Determine the (x, y) coordinate at the center of the cell enclosing the given text.  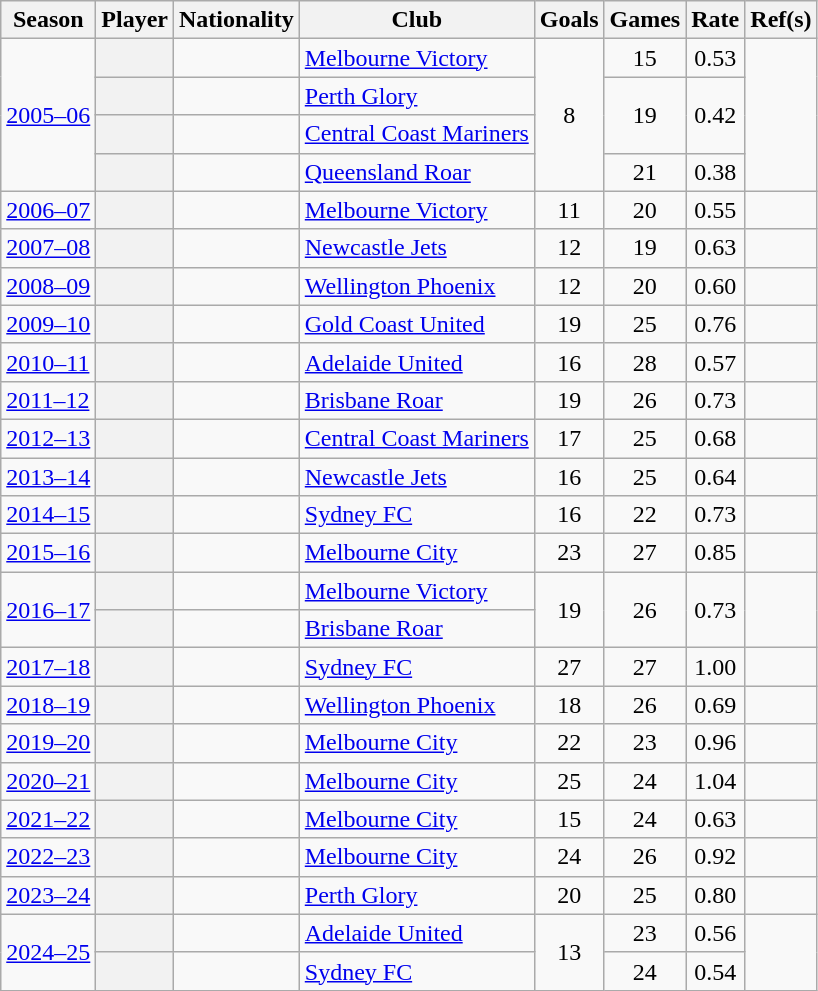
1.00 (716, 667)
2011–12 (48, 400)
2023–24 (48, 895)
0.55 (716, 210)
2022–23 (48, 857)
2024–25 (48, 952)
2019–20 (48, 743)
2016–17 (48, 610)
8 (569, 115)
13 (569, 952)
0.38 (716, 172)
Gold Coast United (416, 324)
0.92 (716, 857)
0.64 (716, 477)
2021–22 (48, 819)
2018–19 (48, 705)
2015–16 (48, 553)
0.68 (716, 438)
0.54 (716, 971)
Season (48, 20)
0.69 (716, 705)
0.76 (716, 324)
28 (645, 362)
1.04 (716, 781)
2013–14 (48, 477)
0.60 (716, 286)
21 (645, 172)
Player (135, 20)
0.56 (716, 933)
18 (569, 705)
0.96 (716, 743)
17 (569, 438)
Ref(s) (781, 20)
0.53 (716, 58)
Games (645, 20)
2008–09 (48, 286)
Club (416, 20)
0.80 (716, 895)
2020–21 (48, 781)
0.85 (716, 553)
11 (569, 210)
2010–11 (48, 362)
Goals (569, 20)
Nationality (237, 20)
2006–07 (48, 210)
0.42 (716, 115)
Queensland Roar (416, 172)
2005–06 (48, 115)
2012–13 (48, 438)
2017–18 (48, 667)
2009–10 (48, 324)
0.57 (716, 362)
Rate (716, 20)
2014–15 (48, 515)
2007–08 (48, 248)
